Determine the (x, y) coordinate at the center of the cell enclosing the given text.  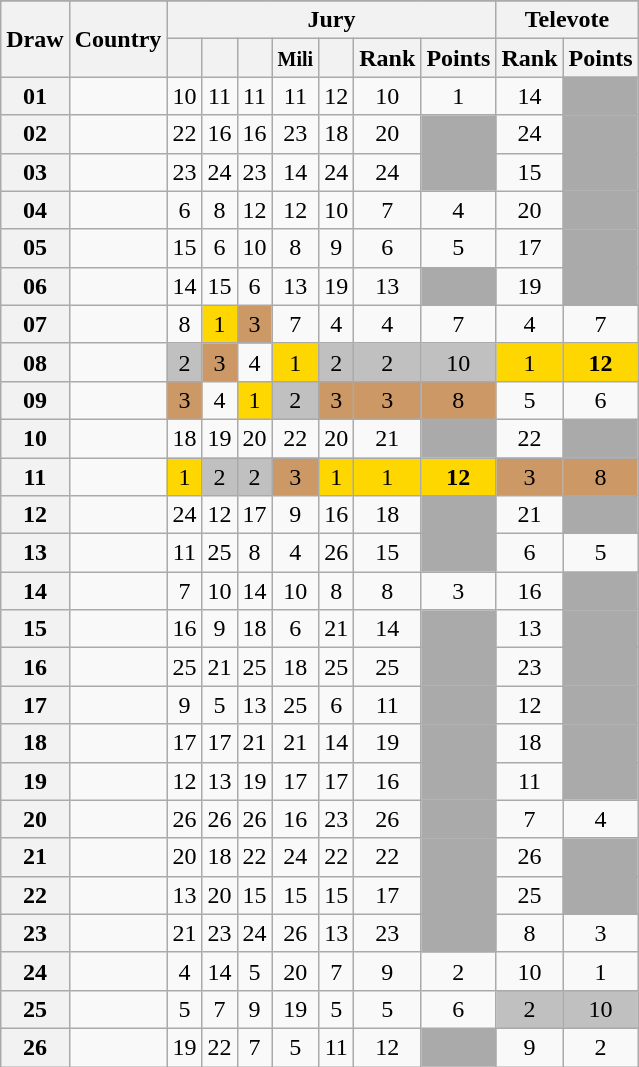
02 (35, 134)
Jury (332, 20)
04 (35, 210)
06 (35, 286)
08 (35, 362)
Televote (567, 20)
07 (35, 324)
Mili (296, 58)
Draw (35, 39)
Country (118, 39)
05 (35, 248)
03 (35, 172)
09 (35, 400)
01 (35, 96)
